Scan for the cell matching the given text and deliver its (x, y) coordinate at center. 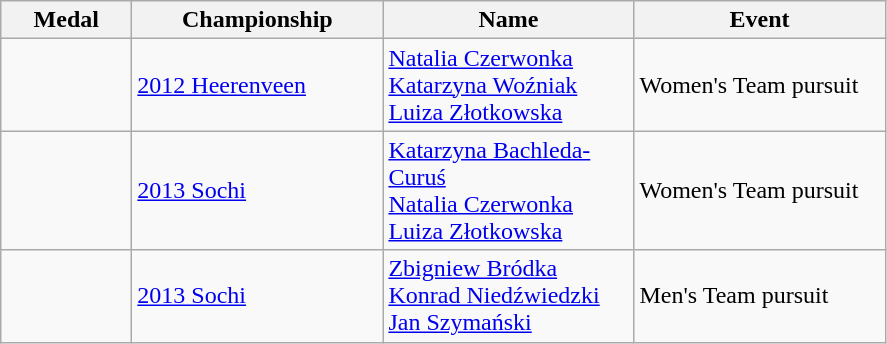
Natalia CzerwonkaKatarzyna WoźniakLuiza Złotkowska (508, 85)
Championship (258, 20)
2012 Heerenveen (258, 85)
Katarzyna Bachleda-CuruśNatalia CzerwonkaLuiza Złotkowska (508, 190)
Event (760, 20)
Zbigniew BródkaKonrad NiedźwiedzkiJan Szymański (508, 296)
Men's Team pursuit (760, 296)
Name (508, 20)
Medal (66, 20)
